Pinpoint the cell where the given text exists, returning its [x, y] midpoint coordinate. 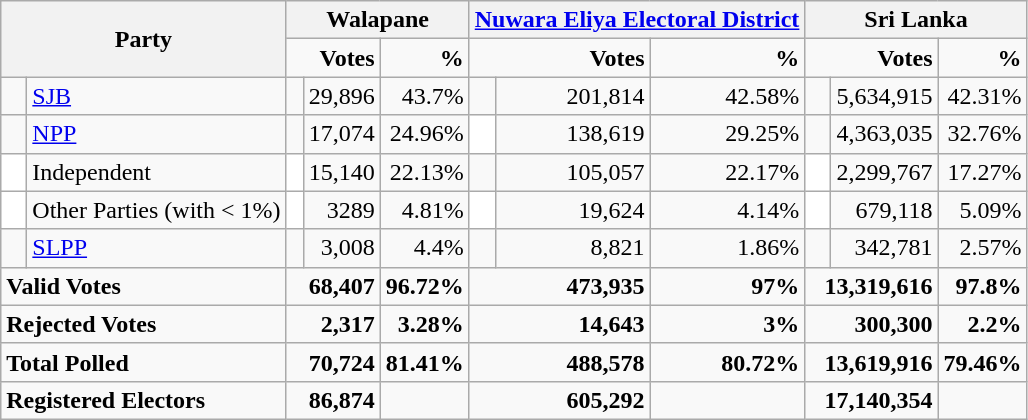
22.13% [424, 172]
13,319,616 [872, 286]
8,821 [572, 248]
4,363,035 [884, 134]
19,624 [572, 210]
3.28% [424, 324]
2,317 [333, 324]
473,935 [560, 286]
86,874 [333, 400]
605,292 [560, 400]
488,578 [560, 362]
97% [728, 286]
Registered Electors [144, 400]
Valid Votes [144, 286]
138,619 [572, 134]
80.72% [728, 362]
5,634,915 [884, 96]
4.81% [424, 210]
97.8% [982, 286]
32.76% [982, 134]
105,057 [572, 172]
NPP [156, 134]
Independent [156, 172]
Other Parties (with < 1%) [156, 210]
43.7% [424, 96]
17,074 [342, 134]
5.09% [982, 210]
Party [144, 39]
1.86% [728, 248]
SJB [156, 96]
2.57% [982, 248]
679,118 [884, 210]
Walapane [378, 20]
Rejected Votes [144, 324]
29,896 [342, 96]
Nuwara Eliya Electoral District [637, 20]
300,300 [872, 324]
17,140,354 [872, 400]
Sri Lanka [916, 20]
2,299,767 [884, 172]
13,619,916 [872, 362]
24.96% [424, 134]
22.17% [728, 172]
29.25% [728, 134]
3,008 [342, 248]
79.46% [982, 362]
68,407 [333, 286]
96.72% [424, 286]
81.41% [424, 362]
2.2% [982, 324]
3289 [342, 210]
70,724 [333, 362]
Total Polled [144, 362]
14,643 [560, 324]
SLPP [156, 248]
342,781 [884, 248]
42.58% [728, 96]
3% [728, 324]
15,140 [342, 172]
4.4% [424, 248]
4.14% [728, 210]
201,814 [572, 96]
17.27% [982, 172]
42.31% [982, 96]
